Capture the cell that displays the provided text and extract its [X, Y] central coordinate. 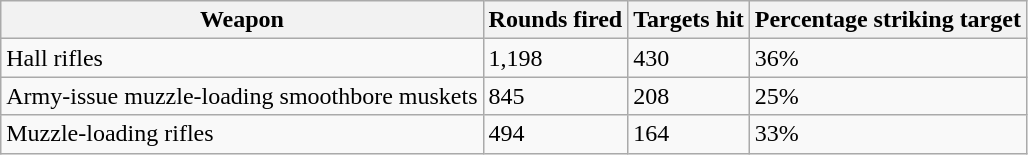
25% [888, 96]
Rounds fired [556, 20]
208 [689, 96]
Hall rifles [242, 58]
1,198 [556, 58]
36% [888, 58]
164 [689, 134]
Army-issue muzzle-loading smoothbore muskets [242, 96]
Weapon [242, 20]
494 [556, 134]
Targets hit [689, 20]
845 [556, 96]
430 [689, 58]
33% [888, 134]
Muzzle-loading rifles [242, 134]
Percentage striking target [888, 20]
